Scan for the cell matching the given text and deliver its (x, y) coordinate at center. 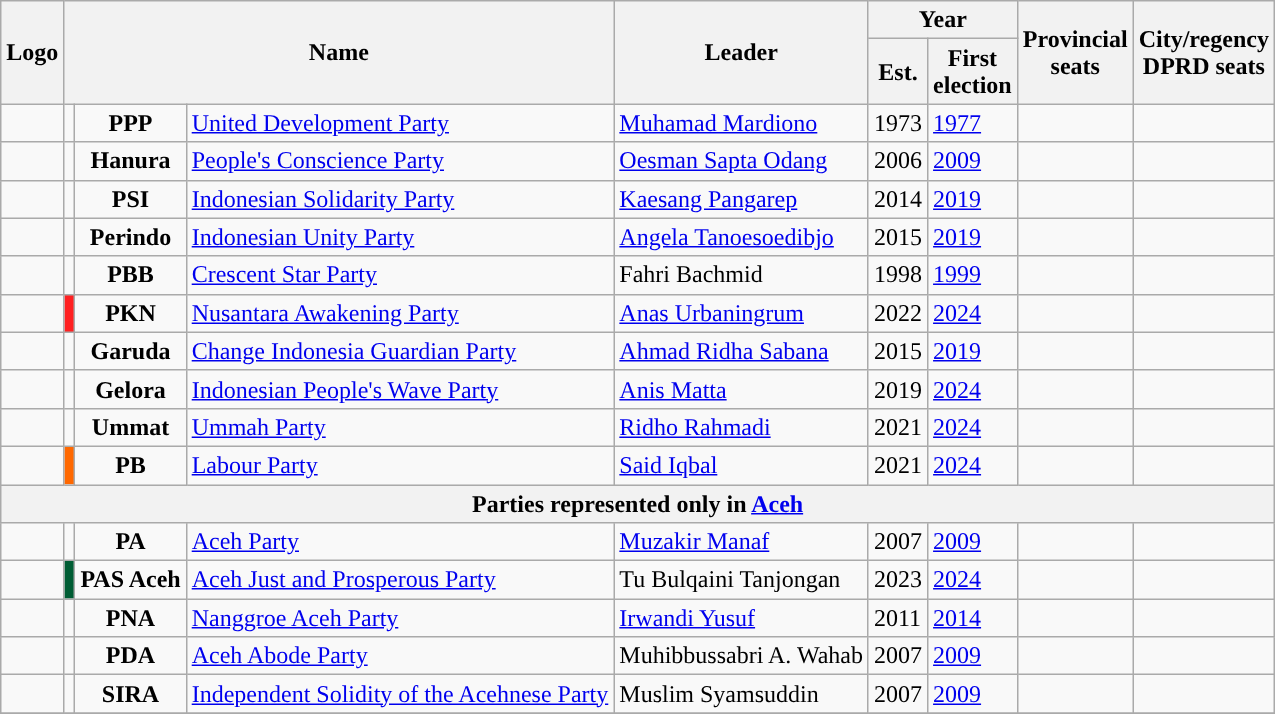
Indonesian Solidarity Party (400, 199)
Garuda (130, 351)
Kaesang Pangarep (742, 199)
Logo (32, 52)
Muzakir Manaf (742, 542)
City/regencyDPRD seats (1204, 52)
Name (339, 52)
1973 (898, 123)
Said Iqbal (742, 465)
Nusantara Awakening Party (400, 313)
Angela Tanoesoedibjo (742, 237)
PSI (130, 199)
Irwandi Yusuf (742, 618)
Change Indonesia Guardian Party (400, 351)
PNA (130, 618)
Perindo (130, 237)
Ummat (130, 427)
Gelora (130, 389)
Parties represented only in Aceh (638, 503)
Tu Bulqaini Tanjongan (742, 580)
Firstelection (973, 72)
People's Conscience Party (400, 161)
PDA (130, 656)
Nanggroe Aceh Party (400, 618)
Crescent Star Party (400, 275)
Anis Matta (742, 389)
2023 (898, 580)
Aceh Abode Party (400, 656)
Muslim Syamsuddin (742, 694)
Provincial seats (1075, 52)
Indonesian People's Wave Party (400, 389)
Ridho Rahmadi (742, 427)
Fahri Bachmid (742, 275)
Ahmad Ridha Sabana (742, 351)
Muhibbussabri A. Wahab (742, 656)
Muhamad Mardiono (742, 123)
Anas Urbaningrum (742, 313)
Leader (742, 52)
Indonesian Unity Party (400, 237)
SIRA (130, 694)
United Development Party (400, 123)
Aceh Just and Prosperous Party (400, 580)
PPP (130, 123)
Year (942, 20)
Est. (898, 72)
1999 (973, 275)
1977 (973, 123)
2006 (898, 161)
1998 (898, 275)
Labour Party (400, 465)
2022 (898, 313)
PA (130, 542)
PBB (130, 275)
Hanura (130, 161)
PAS Aceh (130, 580)
2011 (898, 618)
PB (130, 465)
Aceh Party (400, 542)
Ummah Party (400, 427)
Independent Solidity of the Acehnese Party (400, 694)
Oesman Sapta Odang (742, 161)
PKN (130, 313)
